Find where the given text appears and provide that cell's center as (X, Y) coordinate. 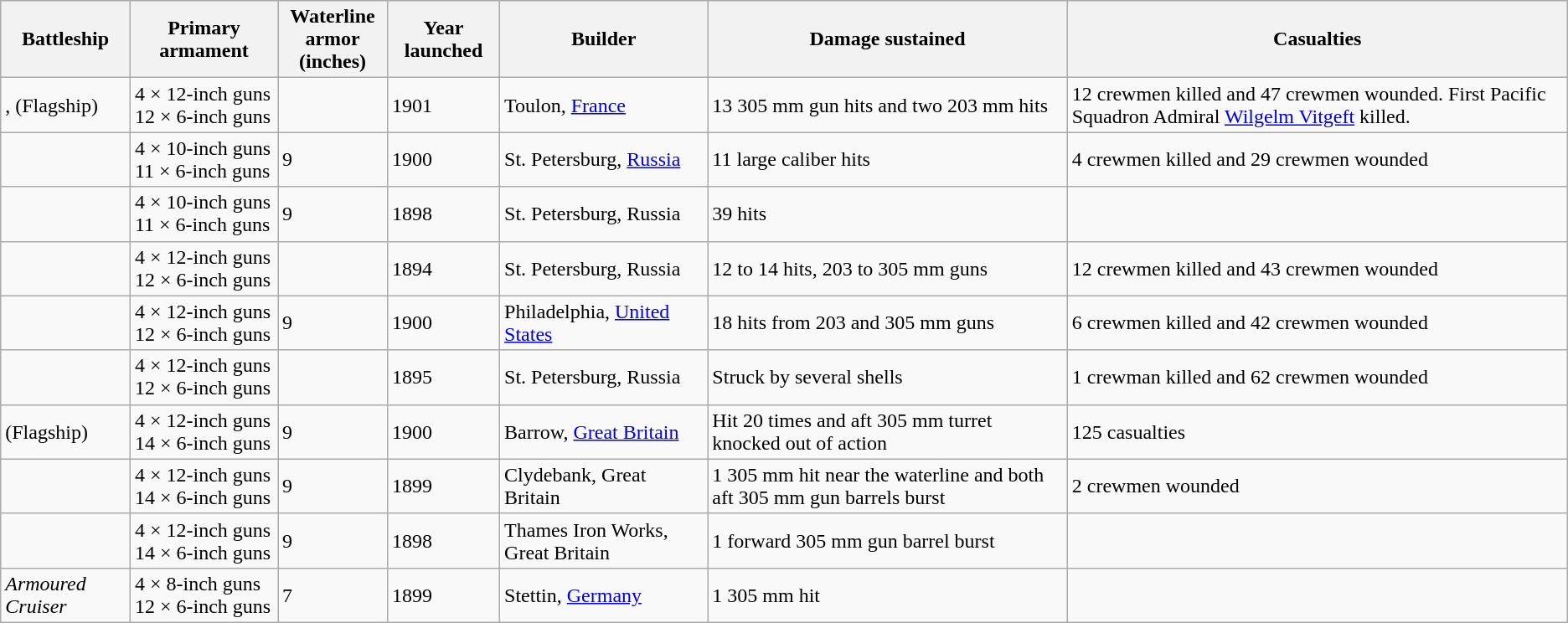
1901 (444, 106)
1 305 mm hit (888, 595)
4 × 8-inch guns 12 × 6-inch guns (204, 595)
Stettin, Germany (604, 595)
Thames Iron Works, Great Britain (604, 541)
Armoured Cruiser (65, 595)
12 crewmen killed and 47 crewmen wounded. First Pacific Squadron Admiral Wilgelm Vitgeft killed. (1317, 106)
13 305 mm gun hits and two 203 mm hits (888, 106)
18 hits from 203 and 305 mm guns (888, 323)
Philadelphia, United States (604, 323)
12 to 14 hits, 203 to 305 mm guns (888, 268)
Casualties (1317, 39)
Primary armament (204, 39)
1 305 mm hit near the waterline and both aft 305 mm gun barrels burst (888, 486)
1894 (444, 268)
Hit 20 times and aft 305 mm turret knocked out of action (888, 432)
1 crewman killed and 62 crewmen wounded (1317, 377)
Clydebank, Great Britain (604, 486)
6 crewmen killed and 42 crewmen wounded (1317, 323)
1 forward 305 mm gun barrel burst (888, 541)
2 crewmen wounded (1317, 486)
4 crewmen killed and 29 crewmen wounded (1317, 159)
125 casualties (1317, 432)
7 (333, 595)
(Flagship) (65, 432)
Barrow, Great Britain (604, 432)
, (Flagship) (65, 106)
Builder (604, 39)
1895 (444, 377)
Waterline armor (inches) (333, 39)
Battleship (65, 39)
12 crewmen killed and 43 crewmen wounded (1317, 268)
Year launched (444, 39)
Struck by several shells (888, 377)
11 large caliber hits (888, 159)
39 hits (888, 214)
Toulon, France (604, 106)
Damage sustained (888, 39)
